From the cell containing the given text, extract its center point as (x, y) coordinate. 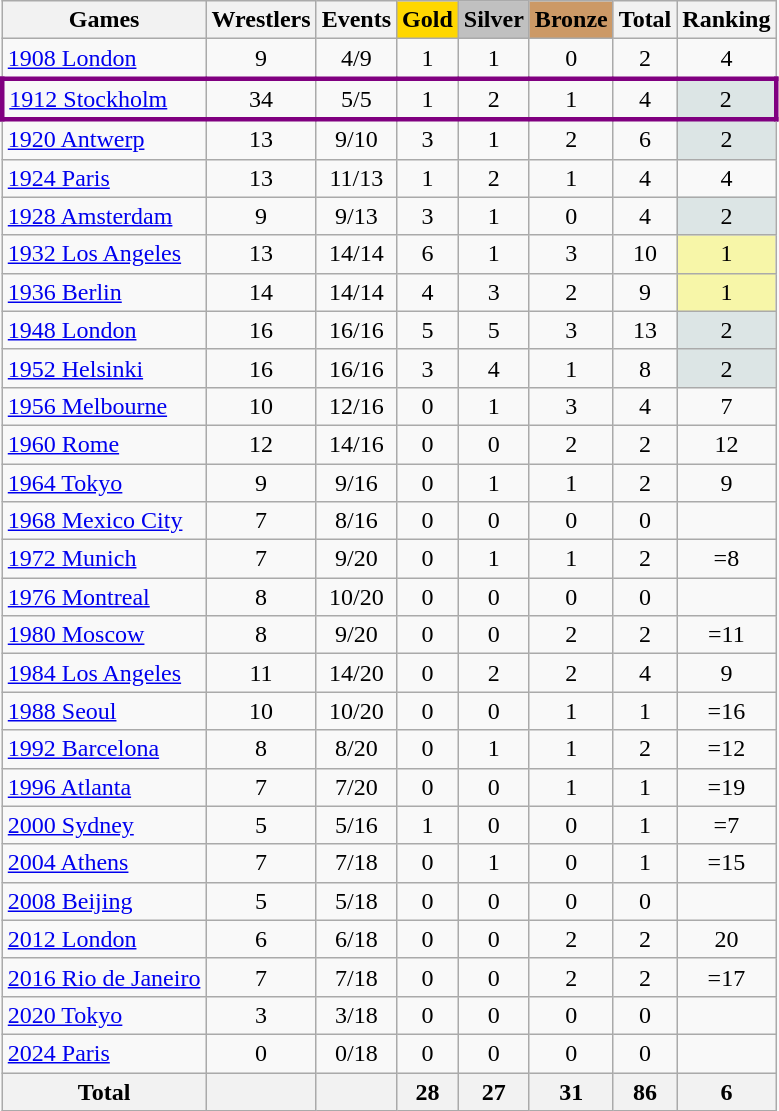
1976 Montreal (104, 597)
=19 (726, 787)
Games (104, 20)
2024 Paris (104, 1053)
4/9 (356, 59)
1948 London (104, 330)
Silver (494, 20)
3/18 (356, 1015)
=12 (726, 749)
1960 Rome (104, 444)
9/13 (356, 216)
1952 Helsinki (104, 368)
8/20 (356, 749)
8/16 (356, 521)
86 (645, 1091)
1968 Mexico City (104, 521)
=11 (726, 635)
=15 (726, 863)
1912 Stockholm (104, 98)
2016 Rio de Janeiro (104, 977)
31 (571, 1091)
2000 Sydney (104, 825)
=8 (726, 559)
9/10 (356, 139)
6/18 (356, 939)
7/20 (356, 787)
=16 (726, 711)
1972 Munich (104, 559)
1980 Moscow (104, 635)
2008 Beijing (104, 901)
14 (261, 292)
28 (428, 1091)
1984 Los Angeles (104, 673)
Ranking (726, 20)
1988 Seoul (104, 711)
Gold (428, 20)
Bronze (571, 20)
20 (726, 939)
1932 Los Angeles (104, 254)
1992 Barcelona (104, 749)
1924 Paris (104, 178)
2012 London (104, 939)
14/16 (356, 444)
Wrestlers (261, 20)
Events (356, 20)
5/18 (356, 901)
=17 (726, 977)
1956 Melbourne (104, 406)
14/20 (356, 673)
1920 Antwerp (104, 139)
27 (494, 1091)
5/16 (356, 825)
1964 Tokyo (104, 483)
1996 Atlanta (104, 787)
2020 Tokyo (104, 1015)
0/18 (356, 1053)
11/13 (356, 178)
1928 Amsterdam (104, 216)
11 (261, 673)
5/5 (356, 98)
34 (261, 98)
2004 Athens (104, 863)
12/16 (356, 406)
1908 London (104, 59)
9/16 (356, 483)
1936 Berlin (104, 292)
=7 (726, 825)
